For the text-containing cell, return its midpoint in [X, Y] coordinate format. 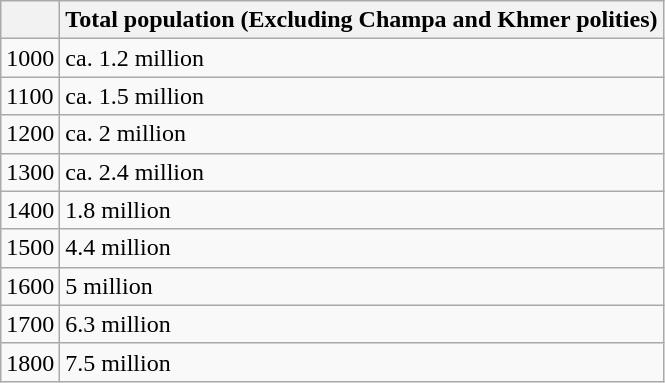
1.8 million [362, 210]
1500 [30, 248]
1400 [30, 210]
1000 [30, 58]
1200 [30, 134]
1100 [30, 96]
ca. 2 million [362, 134]
Total population (Excluding Champa and Khmer polities) [362, 20]
1800 [30, 362]
ca. 2.4 million [362, 172]
ca. 1.5 million [362, 96]
4.4 million [362, 248]
1700 [30, 324]
7.5 million [362, 362]
6.3 million [362, 324]
5 million [362, 286]
1600 [30, 286]
1300 [30, 172]
ca. 1.2 million [362, 58]
